Find where the given text appears and provide that cell's center as [X, Y] coordinate. 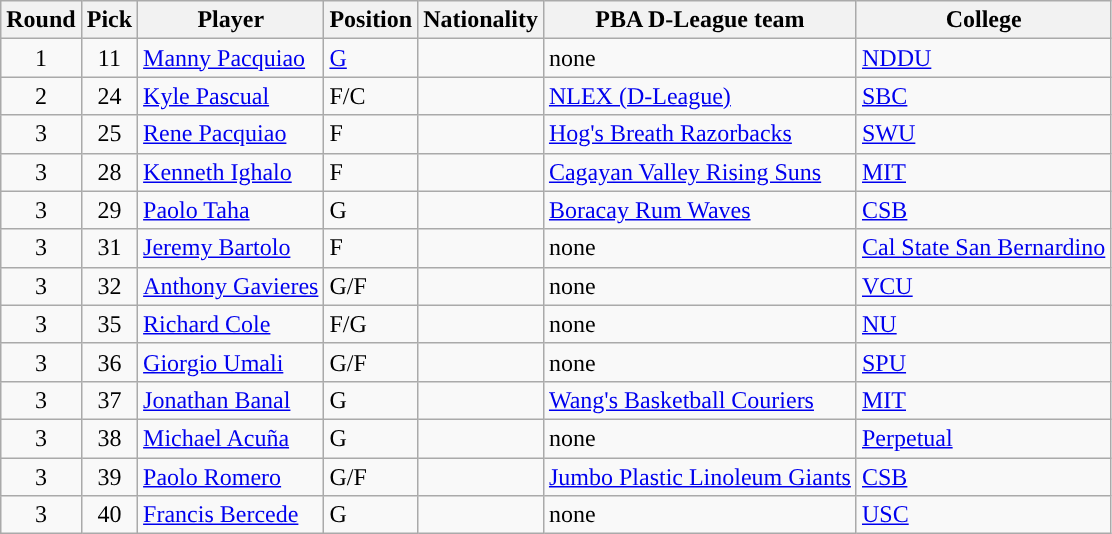
Cal State San Bernardino [983, 248]
Richard Cole [231, 324]
VCU [983, 286]
28 [109, 172]
USC [983, 515]
Paolo Romero [231, 477]
37 [109, 400]
Paolo Taha [231, 210]
F/G [371, 324]
Pick [109, 20]
29 [109, 210]
Kyle Pascual [231, 96]
35 [109, 324]
Nationality [481, 20]
Michael Acuña [231, 438]
NU [983, 324]
Boracay Rum Waves [700, 210]
SWU [983, 134]
SBC [983, 96]
PBA D-League team [700, 20]
40 [109, 515]
Jumbo Plastic Linoleum Giants [700, 477]
College [983, 20]
24 [109, 96]
36 [109, 362]
1 [41, 58]
Player [231, 20]
Anthony Gavieres [231, 286]
Wang's Basketball Couriers [700, 400]
Kenneth Ighalo [231, 172]
Round [41, 20]
Perpetual [983, 438]
11 [109, 58]
F/C [371, 96]
39 [109, 477]
Francis Bercede [231, 515]
31 [109, 248]
NDDU [983, 58]
25 [109, 134]
SPU [983, 362]
Rene Pacquiao [231, 134]
Cagayan Valley Rising Suns [700, 172]
Jonathan Banal [231, 400]
2 [41, 96]
Giorgio Umali [231, 362]
NLEX (D-League) [700, 96]
Position [371, 20]
Manny Pacquiao [231, 58]
Hog's Breath Razorbacks [700, 134]
32 [109, 286]
Jeremy Bartolo [231, 248]
38 [109, 438]
